Output the (X, Y) coordinate of the center of the cell containing the given text.  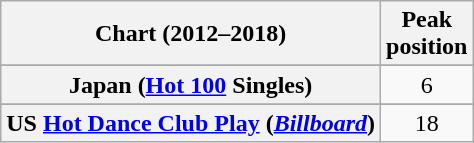
Peakposition (427, 34)
6 (427, 85)
18 (427, 123)
Japan (Hot 100 Singles) (191, 85)
Chart (2012–2018) (191, 34)
US Hot Dance Club Play (Billboard) (191, 123)
